Capture the cell that displays the provided text and extract its [X, Y] central coordinate. 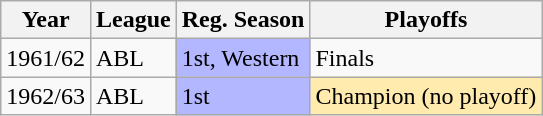
Year [46, 20]
1961/62 [46, 58]
Playoffs [426, 20]
1st [243, 96]
Reg. Season [243, 20]
Finals [426, 58]
1962/63 [46, 96]
Champion (no playoff) [426, 96]
1st, Western [243, 58]
League [133, 20]
